Find where the given text appears and provide that cell's center as (x, y) coordinate. 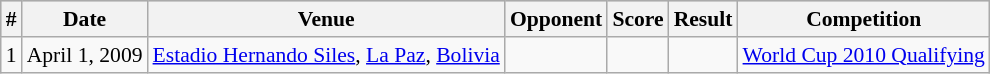
# (12, 19)
Opponent (556, 19)
Estadio Hernando Siles, La Paz, Bolivia (326, 55)
Venue (326, 19)
Score (638, 19)
World Cup 2010 Qualifying (864, 55)
April 1, 2009 (85, 55)
Date (85, 19)
Result (704, 19)
1 (12, 55)
Competition (864, 19)
